Locate the cell with the specified text and output its (x, y) center coordinate. 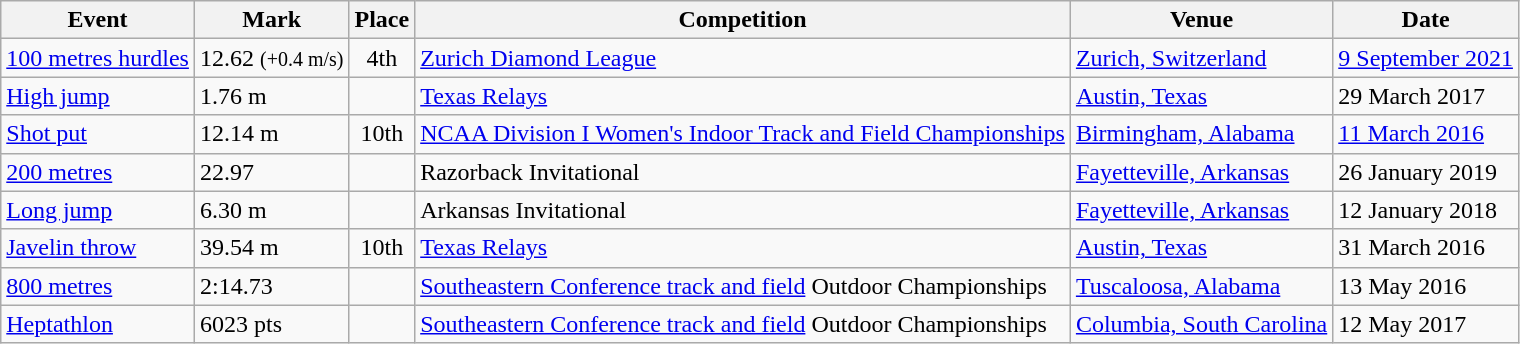
26 January 2019 (1426, 172)
4th (382, 58)
31 March 2016 (1426, 248)
39.54 m (272, 248)
Columbia, South Carolina (1201, 324)
Mark (272, 20)
Heptathlon (98, 324)
800 metres (98, 286)
Arkansas Invitational (743, 210)
11 March 2016 (1426, 134)
Tuscaloosa, Alabama (1201, 286)
Shot put (98, 134)
6023 pts (272, 324)
12.62 (+0.4 m/s) (272, 58)
High jump (98, 96)
Javelin throw (98, 248)
Zurich Diamond League (743, 58)
29 March 2017 (1426, 96)
Venue (1201, 20)
13 May 2016 (1426, 286)
NCAA Division I Women's Indoor Track and Field Championships (743, 134)
Razorback Invitational (743, 172)
Zurich, Switzerland (1201, 58)
12 May 2017 (1426, 324)
6.30 m (272, 210)
9 September 2021 (1426, 58)
Place (382, 20)
22.97 (272, 172)
Competition (743, 20)
Event (98, 20)
1.76 m (272, 96)
200 metres (98, 172)
12 January 2018 (1426, 210)
Date (1426, 20)
100 metres hurdles (98, 58)
Long jump (98, 210)
Birmingham, Alabama (1201, 134)
2:14.73 (272, 286)
12.14 m (272, 134)
